Locate the cell with the specified text and output its (X, Y) center coordinate. 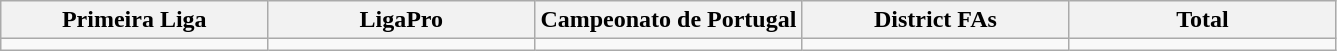
District FAs (936, 20)
LigaPro (402, 20)
Total (1202, 20)
Primeira Liga (134, 20)
Campeonato de Portugal (668, 20)
